Output the [X, Y] coordinate of the center of the cell containing the given text.  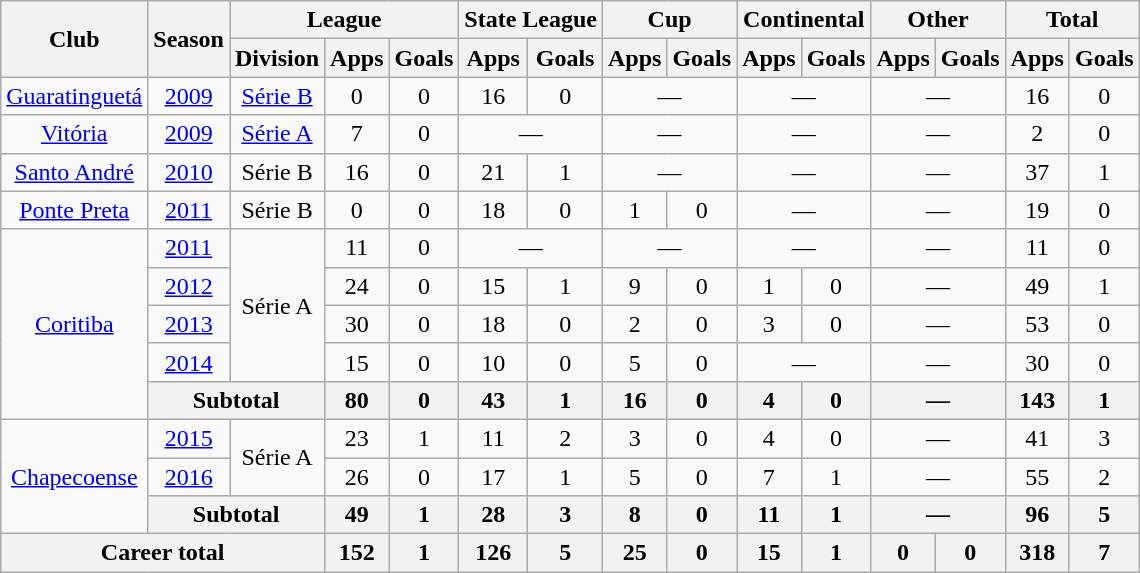
19 [1037, 210]
Ponte Preta [74, 210]
9 [634, 286]
143 [1037, 400]
43 [494, 400]
Club [74, 39]
2015 [189, 438]
25 [634, 553]
Guaratinguetá [74, 96]
Career total [163, 553]
21 [494, 172]
Santo André [74, 172]
24 [357, 286]
41 [1037, 438]
28 [494, 515]
Season [189, 39]
10 [494, 362]
55 [1037, 477]
League [344, 20]
96 [1037, 515]
State League [531, 20]
Other [938, 20]
26 [357, 477]
Continental [804, 20]
318 [1037, 553]
2016 [189, 477]
Total [1072, 20]
126 [494, 553]
2013 [189, 324]
Cup [669, 20]
80 [357, 400]
152 [357, 553]
2014 [189, 362]
53 [1037, 324]
Division [278, 58]
2010 [189, 172]
Coritiba [74, 324]
Chapecoense [74, 476]
37 [1037, 172]
2012 [189, 286]
17 [494, 477]
23 [357, 438]
8 [634, 515]
Vitória [74, 134]
